Pinpoint the cell where the given text exists, returning its [x, y] midpoint coordinate. 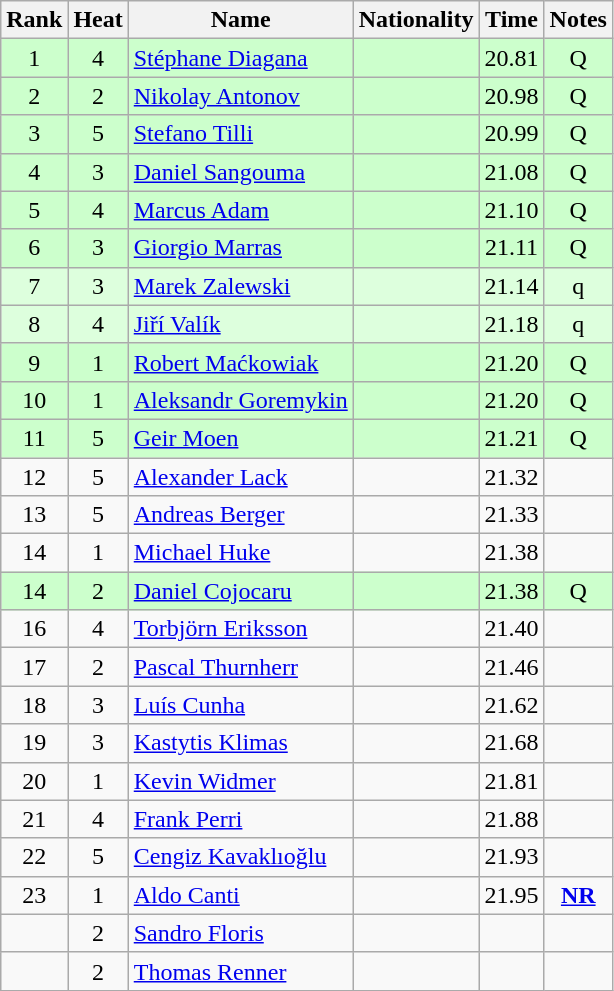
Name [240, 20]
21.14 [512, 286]
Thomas Renner [240, 971]
Nikolay Antonov [240, 96]
7 [34, 286]
Aleksandr Goremykin [240, 400]
Cengiz Kavaklıoğlu [240, 857]
21.18 [512, 324]
21.46 [512, 667]
21.93 [512, 857]
Notes [578, 20]
Heat [98, 20]
Aldo Canti [240, 895]
Alexander Lack [240, 477]
20.99 [512, 134]
11 [34, 438]
21.08 [512, 172]
20.98 [512, 96]
22 [34, 857]
21.32 [512, 477]
Marcus Adam [240, 210]
21.81 [512, 781]
21.11 [512, 248]
Daniel Cojocaru [240, 591]
6 [34, 248]
12 [34, 477]
Marek Zalewski [240, 286]
Daniel Sangouma [240, 172]
Stefano Tilli [240, 134]
Luís Cunha [240, 705]
18 [34, 705]
Nationality [416, 20]
Geir Moen [240, 438]
Frank Perri [240, 819]
21.95 [512, 895]
Time [512, 20]
13 [34, 515]
21.33 [512, 515]
Stéphane Diagana [240, 58]
20 [34, 781]
Michael Huke [240, 553]
19 [34, 743]
20.81 [512, 58]
21.10 [512, 210]
Andreas Berger [240, 515]
Robert Maćkowiak [240, 362]
Kastytis Klimas [240, 743]
Kevin Widmer [240, 781]
21.40 [512, 629]
Giorgio Marras [240, 248]
10 [34, 400]
21.21 [512, 438]
8 [34, 324]
Jiří Valík [240, 324]
Sandro Floris [240, 933]
Rank [34, 20]
21.88 [512, 819]
NR [578, 895]
17 [34, 667]
Pascal Thurnherr [240, 667]
21.68 [512, 743]
16 [34, 629]
23 [34, 895]
9 [34, 362]
21.62 [512, 705]
Torbjörn Eriksson [240, 629]
21 [34, 819]
